Find where the given text appears and provide that cell's center as (x, y) coordinate. 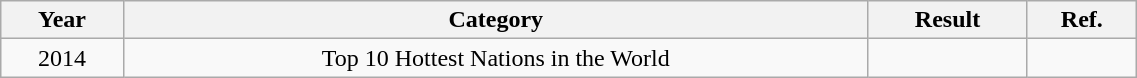
Result (948, 20)
Top 10 Hottest Nations in the World (496, 58)
Ref. (1082, 20)
2014 (62, 58)
Category (496, 20)
Year (62, 20)
